For the text-containing cell, return its midpoint in [X, Y] coordinate format. 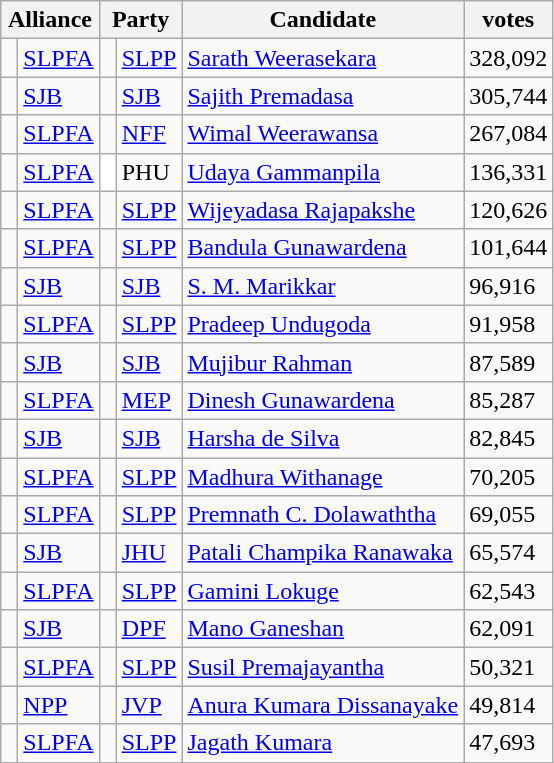
Mano Ganeshan [323, 629]
120,626 [508, 210]
S. M. Marikkar [323, 286]
Jagath Kumara [323, 743]
Alliance [50, 20]
Mujibur Rahman [323, 362]
305,744 [508, 96]
PHU [149, 172]
NFF [149, 134]
136,331 [508, 172]
328,092 [508, 58]
Sajith Premadasa [323, 96]
96,916 [508, 286]
69,055 [508, 515]
Premnath C. Dolawaththa [323, 515]
Gamini Lokuge [323, 591]
Harsha de Silva [323, 438]
Susil Premajayantha [323, 667]
82,845 [508, 438]
85,287 [508, 400]
DPF [149, 629]
Wimal Weerawansa [323, 134]
Party [140, 20]
101,644 [508, 248]
MEP [149, 400]
JHU [149, 553]
62,091 [508, 629]
62,543 [508, 591]
50,321 [508, 667]
Anura Kumara Dissanayake [323, 705]
Pradeep Undugoda [323, 324]
87,589 [508, 362]
49,814 [508, 705]
votes [508, 20]
47,693 [508, 743]
Bandula Gunawardena [323, 248]
Madhura Withanage [323, 477]
Sarath Weerasekara [323, 58]
Udaya Gammanpila [323, 172]
267,084 [508, 134]
NPP [58, 705]
65,574 [508, 553]
JVP [149, 705]
Patali Champika Ranawaka [323, 553]
91,958 [508, 324]
70,205 [508, 477]
Wijeyadasa Rajapakshe [323, 210]
Dinesh Gunawardena [323, 400]
Candidate [323, 20]
